Pinpoint the cell where the given text exists, returning its [X, Y] midpoint coordinate. 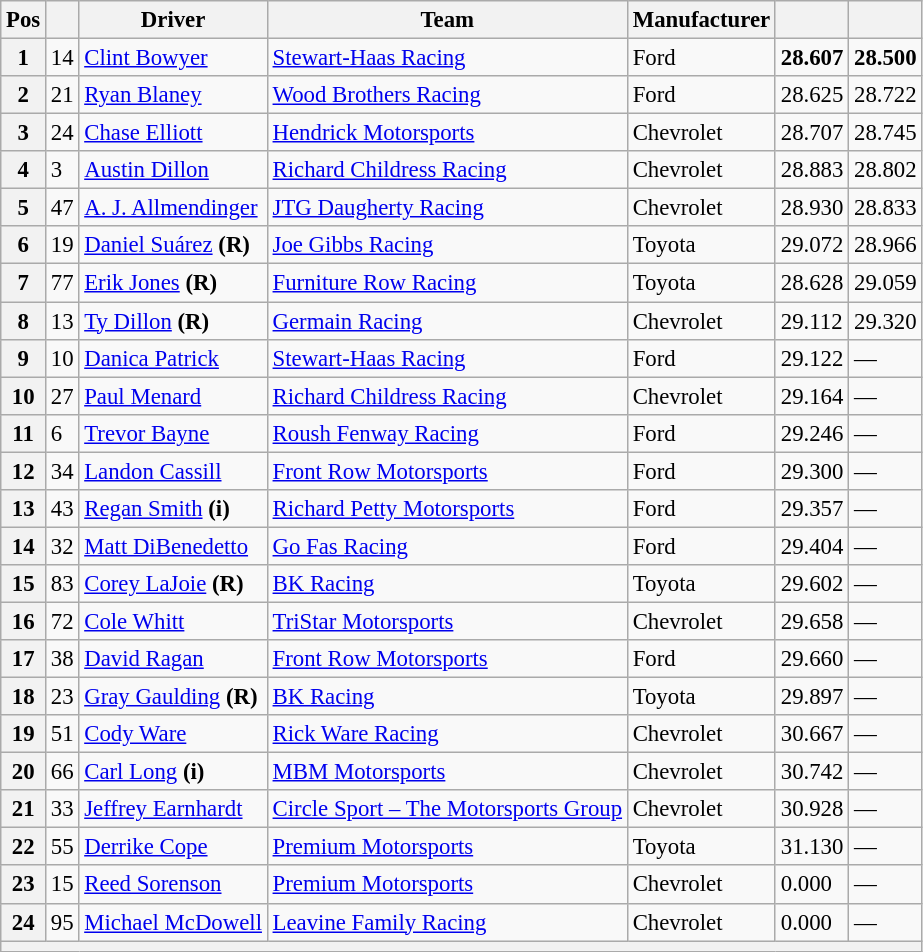
Daniel Suárez (R) [173, 245]
29.897 [812, 697]
Michael McDowell [173, 922]
8 [24, 321]
30.928 [812, 809]
Leavine Family Racing [447, 922]
1 [24, 58]
29.246 [812, 433]
Reed Sorenson [173, 885]
Cody Ware [173, 734]
4 [24, 170]
29.122 [812, 358]
A. J. Allmendinger [173, 208]
Manufacturer [701, 20]
MBM Motorsports [447, 772]
66 [62, 772]
28.745 [886, 133]
Clint Bowyer [173, 58]
Carl Long (i) [173, 772]
30.667 [812, 734]
30.742 [812, 772]
5 [24, 208]
Danica Patrick [173, 358]
29.357 [812, 509]
28.707 [812, 133]
Derrike Cope [173, 847]
83 [62, 584]
JTG Daugherty Racing [447, 208]
77 [62, 283]
Erik Jones (R) [173, 283]
33 [62, 809]
Cole Whitt [173, 621]
Joe Gibbs Racing [447, 245]
29.658 [812, 621]
Driver [173, 20]
38 [62, 659]
Ty Dillon (R) [173, 321]
29.660 [812, 659]
28.625 [812, 95]
Wood Brothers Racing [447, 95]
29.059 [886, 283]
Corey LaJoie (R) [173, 584]
32 [62, 546]
Circle Sport – The Motorsports Group [447, 809]
28.628 [812, 283]
9 [24, 358]
20 [24, 772]
47 [62, 208]
28.802 [886, 170]
28.722 [886, 95]
95 [62, 922]
Richard Petty Motorsports [447, 509]
Roush Fenway Racing [447, 433]
34 [62, 471]
29.320 [886, 321]
Regan Smith (i) [173, 509]
72 [62, 621]
Hendrick Motorsports [447, 133]
28.930 [812, 208]
18 [24, 697]
Landon Cassill [173, 471]
28.833 [886, 208]
29.300 [812, 471]
Go Fas Racing [447, 546]
29.072 [812, 245]
Chase Elliott [173, 133]
12 [24, 471]
22 [24, 847]
Jeffrey Earnhardt [173, 809]
51 [62, 734]
Austin Dillon [173, 170]
55 [62, 847]
David Ragan [173, 659]
Matt DiBenedetto [173, 546]
Paul Menard [173, 396]
Gray Gaulding (R) [173, 697]
29.164 [812, 396]
31.130 [812, 847]
28.966 [886, 245]
16 [24, 621]
29.602 [812, 584]
29.404 [812, 546]
2 [24, 95]
Furniture Row Racing [447, 283]
Germain Racing [447, 321]
TriStar Motorsports [447, 621]
Pos [24, 20]
28.607 [812, 58]
28.883 [812, 170]
7 [24, 283]
11 [24, 433]
28.500 [886, 58]
29.112 [812, 321]
Team [447, 20]
43 [62, 509]
17 [24, 659]
Rick Ware Racing [447, 734]
Trevor Bayne [173, 433]
27 [62, 396]
Ryan Blaney [173, 95]
